Detect which cell encompasses the target text, then output its [X, Y] center coordinate. 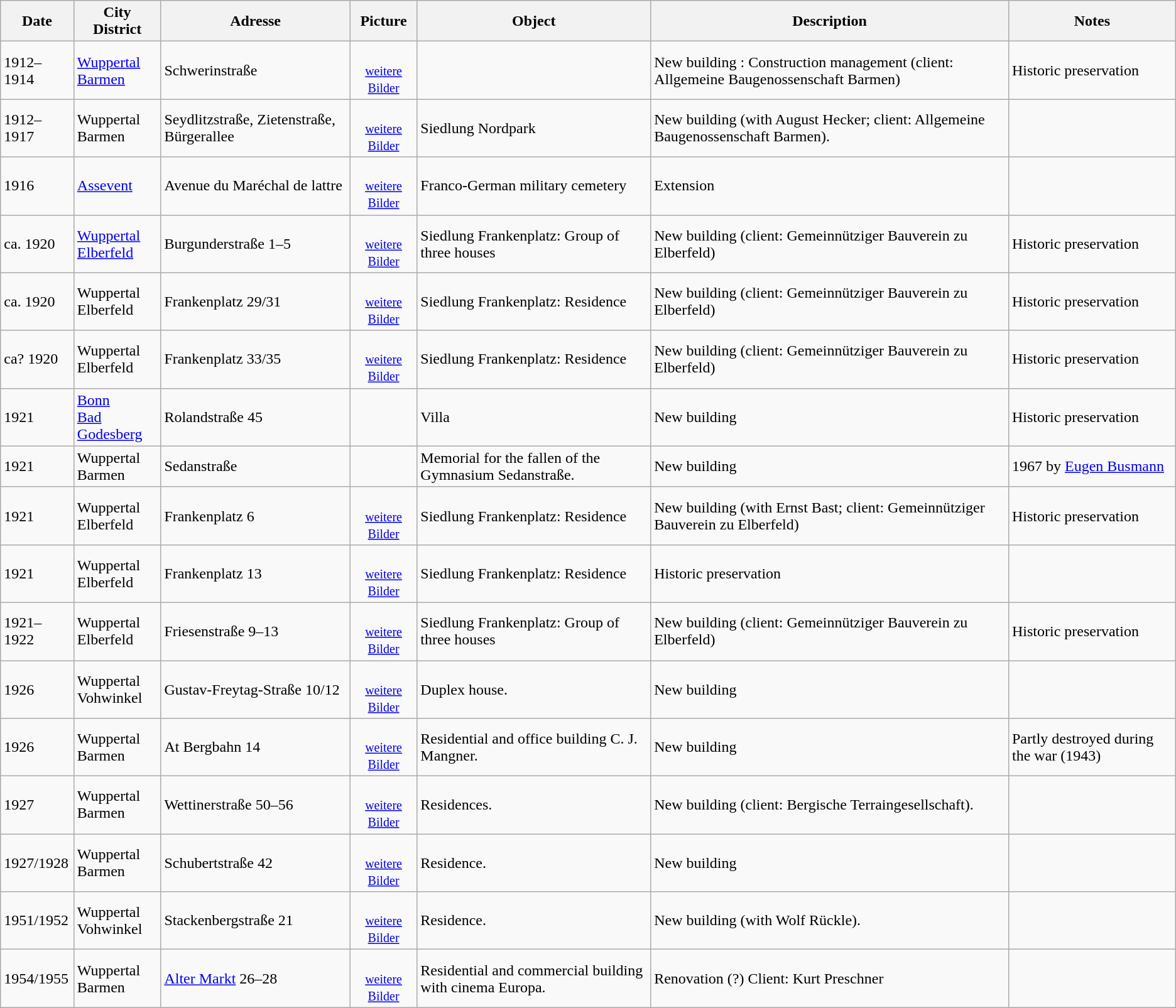
At Bergbahn 14 [255, 747]
Residences. [534, 805]
Schwerinstraße [255, 70]
Seydlitzstraße, Zietenstraße, Bürgerallee [255, 128]
Object [534, 21]
Friesenstraße 9–13 [255, 631]
Stackenbergstraße 21 [255, 921]
New building (with August Hecker; client: Allgemeine Baugenossenschaft Barmen). [830, 128]
New building (with Wolf Rückle). [830, 921]
Wuppertal Elberfeld [117, 573]
Notes [1092, 21]
Renovation (?) Client: Kurt Preschner [830, 978]
1927 [38, 805]
New building : Construction management (client: Allgemeine Baugenossenschaft Barmen) [830, 70]
Extension [830, 186]
1927/1928 [38, 863]
Schubertstraße 42 [255, 863]
Sedanstraße [255, 466]
1912–1917 [38, 128]
Alter Markt 26–28 [255, 978]
Franco-German military cemetery [534, 186]
New building (with Ernst Bast; client: Gemeinnütziger Bauverein zu Elberfeld) [830, 516]
Duplex house. [534, 690]
1967 by Eugen Busmann [1092, 466]
1912–1914 [38, 70]
Adresse [255, 21]
Avenue du Maréchal de lattre [255, 186]
Siedlung Nordpark [534, 128]
1921–1922 [38, 631]
Description [830, 21]
ca? 1920 [38, 359]
Frankenplatz 13 [255, 573]
Wettinerstraße 50–56 [255, 805]
1916 [38, 186]
Picture [383, 21]
Burgunderstraße 1–5 [255, 244]
Frankenplatz 6 [255, 516]
New building (client: Bergische Terraingesellschaft). [830, 805]
Wuppertal Barmen [117, 128]
Date [38, 21]
Memorial for the fallen of the Gymnasium Sedanstraße. [534, 466]
1954/1955 [38, 978]
Residential and office building C. J. Mangner. [534, 747]
Rolandstraße 45 [255, 417]
Frankenplatz 29/31 [255, 301]
Villa [534, 417]
Assevent [117, 186]
CityDistrict [117, 21]
1951/1952 [38, 921]
BonnBad Godesberg [117, 417]
Gustav-Freytag-Straße 10/12 [255, 690]
Partly destroyed during the war (1943) [1092, 747]
Residential and commercial building with cinema Europa. [534, 978]
Frankenplatz 33/35 [255, 359]
